Determine the [X, Y] coordinate at the center of the cell enclosing the given text.  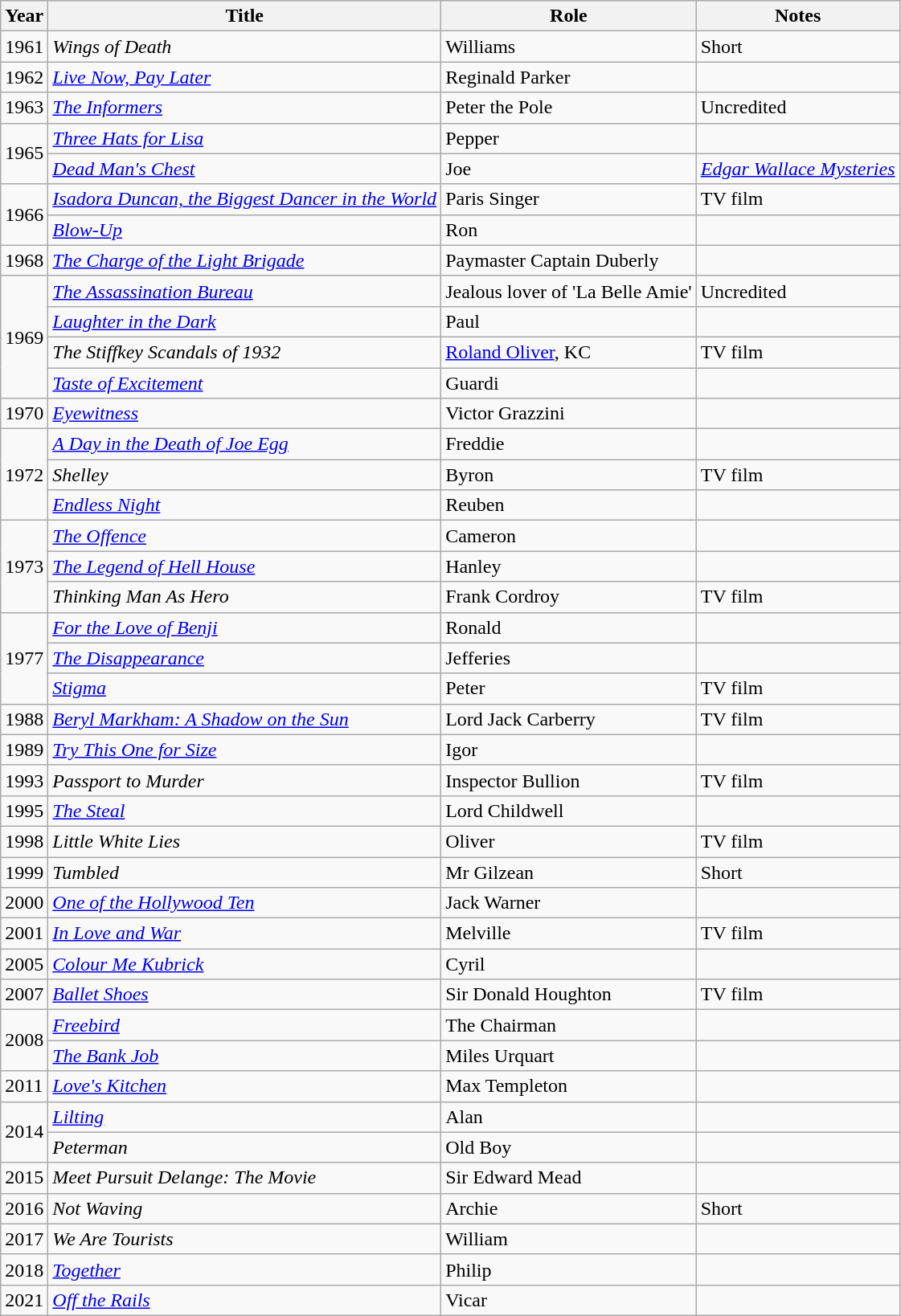
Little White Lies [244, 841]
Igor [569, 750]
2008 [24, 1040]
Endless Night [244, 505]
Title [244, 16]
The Steal [244, 811]
Sir Edward Mead [569, 1178]
The Bank Job [244, 1056]
Off the Rails [244, 1300]
Joe [569, 169]
2005 [24, 964]
Hanley [569, 566]
Lord Childwell [569, 811]
The Stiffkey Scandals of 1932 [244, 352]
Guardi [569, 383]
Try This One for Size [244, 750]
The Assassination Bureau [244, 291]
2018 [24, 1269]
Miles Urquart [569, 1056]
Mr Gilzean [569, 872]
In Love and War [244, 934]
2011 [24, 1086]
Peter [569, 689]
Ballet Shoes [244, 995]
Melville [569, 934]
Jefferies [569, 658]
1973 [24, 566]
The Offence [244, 536]
Thinking Man As Hero [244, 597]
Passport to Murder [244, 780]
Paul [569, 321]
Ron [569, 230]
Paymaster Captain Duberly [569, 260]
Sir Donald Houghton [569, 995]
The Informers [244, 108]
Inspector Bullion [569, 780]
1999 [24, 872]
2015 [24, 1178]
Lord Jack Carberry [569, 719]
Reuben [569, 505]
The Disappearance [244, 658]
Taste of Excitement [244, 383]
Paris Singer [569, 199]
2016 [24, 1208]
1965 [24, 153]
Role [569, 16]
Archie [569, 1208]
Jack Warner [569, 903]
Stigma [244, 689]
Freebird [244, 1025]
Jealous lover of 'La Belle Amie' [569, 291]
Not Waving [244, 1208]
1989 [24, 750]
Reginald Parker [569, 77]
1977 [24, 658]
Max Templeton [569, 1086]
The Legend of Hell House [244, 566]
Frank Cordroy [569, 597]
2007 [24, 995]
Roland Oliver, KC [569, 352]
Three Hats for Lisa [244, 138]
Wings of Death [244, 47]
Oliver [569, 841]
Together [244, 1269]
Shelley [244, 475]
1969 [24, 337]
1961 [24, 47]
For the Love of Benji [244, 627]
Lilting [244, 1117]
The Charge of the Light Brigade [244, 260]
Isadora Duncan, the Biggest Dancer in the World [244, 199]
Notes [797, 16]
1966 [24, 215]
Byron [569, 475]
A Day in the Death of Joe Egg [244, 444]
Edgar Wallace Mysteries [797, 169]
2021 [24, 1300]
1972 [24, 475]
1988 [24, 719]
1968 [24, 260]
Love's Kitchen [244, 1086]
William [569, 1239]
Laughter in the Dark [244, 321]
Live Now, Pay Later [244, 77]
Ronald [569, 627]
1993 [24, 780]
Alan [569, 1117]
2017 [24, 1239]
Peterman [244, 1147]
Freddie [569, 444]
1962 [24, 77]
Blow-Up [244, 230]
Cameron [569, 536]
Dead Man's Chest [244, 169]
Eyewitness [244, 414]
2001 [24, 934]
1995 [24, 811]
Peter the Pole [569, 108]
Beryl Markham: A Shadow on the Sun [244, 719]
1963 [24, 108]
1998 [24, 841]
Pepper [569, 138]
Old Boy [569, 1147]
2000 [24, 903]
Cyril [569, 964]
2014 [24, 1132]
1970 [24, 414]
We Are Tourists [244, 1239]
Victor Grazzini [569, 414]
Meet Pursuit Delange: The Movie [244, 1178]
Vicar [569, 1300]
Philip [569, 1269]
Colour Me Kubrick [244, 964]
The Chairman [569, 1025]
Williams [569, 47]
One of the Hollywood Ten [244, 903]
Tumbled [244, 872]
Year [24, 16]
